Detect which cell encompasses the target text, then output its (x, y) center coordinate. 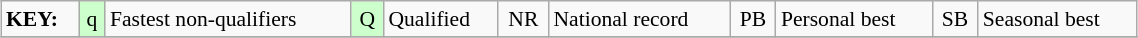
National record (639, 19)
PB (753, 19)
Personal best (854, 19)
Seasonal best (1058, 19)
Fastest non-qualifiers (228, 19)
Q (367, 19)
SB (955, 19)
KEY: (40, 19)
Qualified (440, 19)
NR (523, 19)
q (92, 19)
